Scan for the cell matching the given text and deliver its [X, Y] coordinate at center. 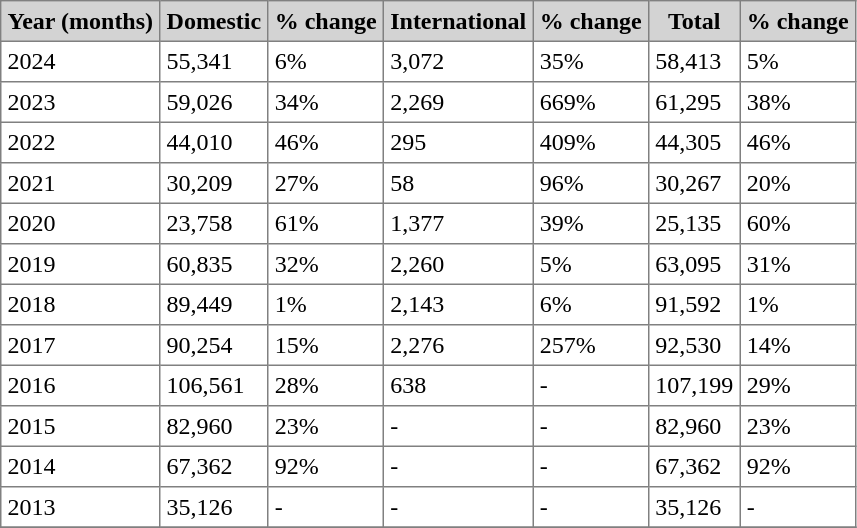
27% [326, 183]
58 [458, 183]
63,095 [694, 264]
35% [591, 61]
44,305 [694, 142]
2015 [80, 426]
2020 [80, 223]
91,592 [694, 304]
31% [798, 264]
2022 [80, 142]
29% [798, 385]
2,260 [458, 264]
44,010 [214, 142]
34% [326, 102]
61,295 [694, 102]
Total [694, 21]
92,530 [694, 345]
2016 [80, 385]
32% [326, 264]
Year (months) [80, 21]
2,143 [458, 304]
295 [458, 142]
59,026 [214, 102]
23,758 [214, 223]
3,072 [458, 61]
14% [798, 345]
638 [458, 385]
25,135 [694, 223]
2018 [80, 304]
2,276 [458, 345]
2021 [80, 183]
669% [591, 102]
2014 [80, 466]
30,267 [694, 183]
61% [326, 223]
60,835 [214, 264]
1,377 [458, 223]
90,254 [214, 345]
55,341 [214, 61]
15% [326, 345]
International [458, 21]
2023 [80, 102]
2024 [80, 61]
30,209 [214, 183]
2,269 [458, 102]
107,199 [694, 385]
96% [591, 183]
38% [798, 102]
58,413 [694, 61]
2013 [80, 507]
Domestic [214, 21]
60% [798, 223]
2019 [80, 264]
89,449 [214, 304]
28% [326, 385]
257% [591, 345]
20% [798, 183]
39% [591, 223]
106,561 [214, 385]
2017 [80, 345]
409% [591, 142]
